From the cell containing the given text, extract its center point as [X, Y] coordinate. 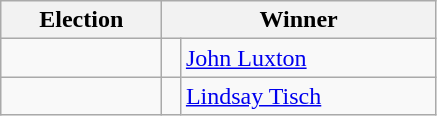
Winner [299, 20]
Lindsay Tisch [308, 96]
John Luxton [308, 58]
Election [82, 20]
